Search for the cell housing the specified text and yield its [X, Y] center coordinate. 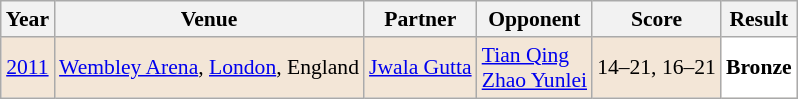
14–21, 16–21 [656, 68]
Partner [420, 19]
Bronze [759, 68]
Jwala Gutta [420, 68]
Result [759, 19]
Wembley Arena, London, England [209, 68]
Year [28, 19]
Venue [209, 19]
Tian Qing Zhao Yunlei [534, 68]
Score [656, 19]
Opponent [534, 19]
2011 [28, 68]
